Provide the (x, y) coordinate of the cell's center where the given text is located.  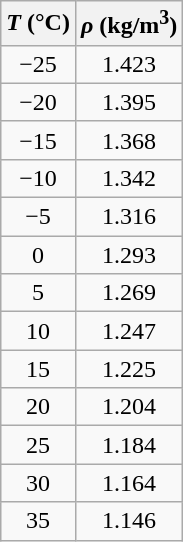
35 (38, 521)
15 (38, 369)
1.316 (128, 217)
20 (38, 407)
−20 (38, 102)
1.164 (128, 483)
5 (38, 293)
1.423 (128, 64)
25 (38, 445)
1.269 (128, 293)
1.146 (128, 521)
0 (38, 255)
1.293 (128, 255)
30 (38, 483)
1.184 (128, 445)
T (°C) (38, 24)
1.368 (128, 140)
−10 (38, 178)
1.247 (128, 331)
1.342 (128, 178)
−5 (38, 217)
10 (38, 331)
1.225 (128, 369)
1.204 (128, 407)
−15 (38, 140)
ρ (kg/m3) (128, 24)
1.395 (128, 102)
−25 (38, 64)
